Provide the [X, Y] coordinate of the cell's center where the given text is located.  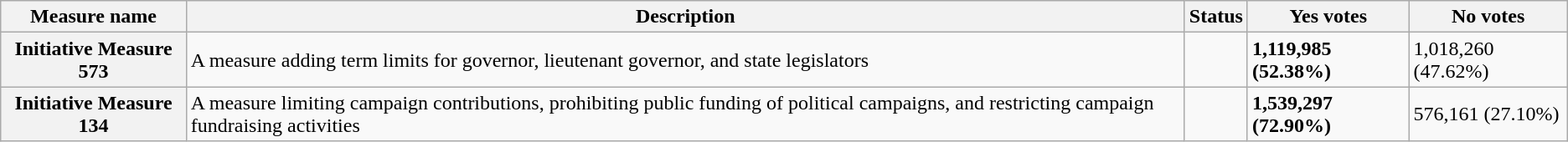
A measure adding term limits for governor, lieutenant governor, and state legislators [685, 60]
Status [1216, 17]
1,018,260 (47.62%) [1488, 60]
Initiative Measure 134 [94, 114]
1,539,297 (72.90%) [1328, 114]
576,161 (27.10%) [1488, 114]
Description [685, 17]
1,119,985 (52.38%) [1328, 60]
A measure limiting campaign contributions, prohibiting public funding of political campaigns, and restricting campaign fundraising activities [685, 114]
No votes [1488, 17]
Measure name [94, 17]
Yes votes [1328, 17]
Initiative Measure 573 [94, 60]
